Identify which cell holds the provided text, then report its (x, y) central coordinate. 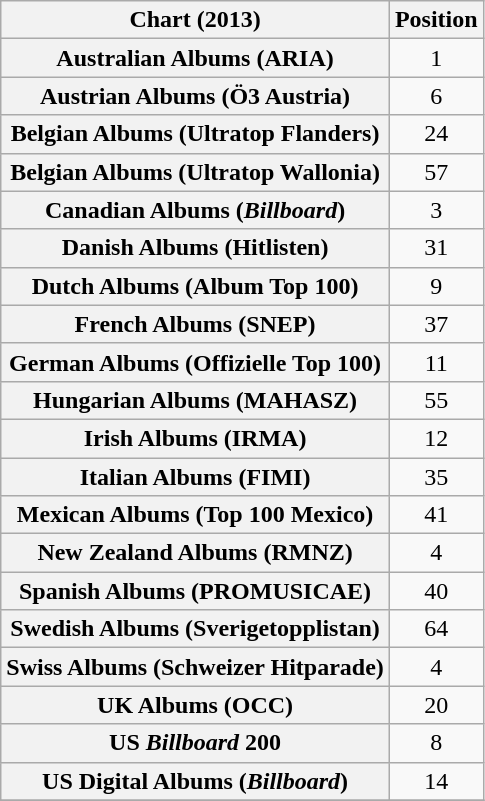
Hungarian Albums (MAHASZ) (196, 400)
Belgian Albums (Ultratop Wallonia) (196, 172)
35 (436, 477)
New Zealand Albums (RMNZ) (196, 553)
57 (436, 172)
UK Albums (OCC) (196, 705)
55 (436, 400)
64 (436, 629)
French Albums (SNEP) (196, 324)
14 (436, 781)
11 (436, 362)
Position (436, 20)
Australian Albums (ARIA) (196, 58)
Danish Albums (Hitlisten) (196, 248)
US Billboard 200 (196, 743)
Mexican Albums (Top 100 Mexico) (196, 515)
Italian Albums (FIMI) (196, 477)
German Albums (Offizielle Top 100) (196, 362)
Swiss Albums (Schweizer Hitparade) (196, 667)
Irish Albums (IRMA) (196, 438)
6 (436, 96)
20 (436, 705)
31 (436, 248)
37 (436, 324)
40 (436, 591)
8 (436, 743)
US Digital Albums (Billboard) (196, 781)
Chart (2013) (196, 20)
Dutch Albums (Album Top 100) (196, 286)
24 (436, 134)
Swedish Albums (Sverigetopplistan) (196, 629)
9 (436, 286)
Austrian Albums (Ö3 Austria) (196, 96)
Canadian Albums (Billboard) (196, 210)
3 (436, 210)
Spanish Albums (PROMUSICAE) (196, 591)
Belgian Albums (Ultratop Flanders) (196, 134)
12 (436, 438)
41 (436, 515)
1 (436, 58)
